Extract the [X, Y] coordinate from the center of the cell holding the provided text.  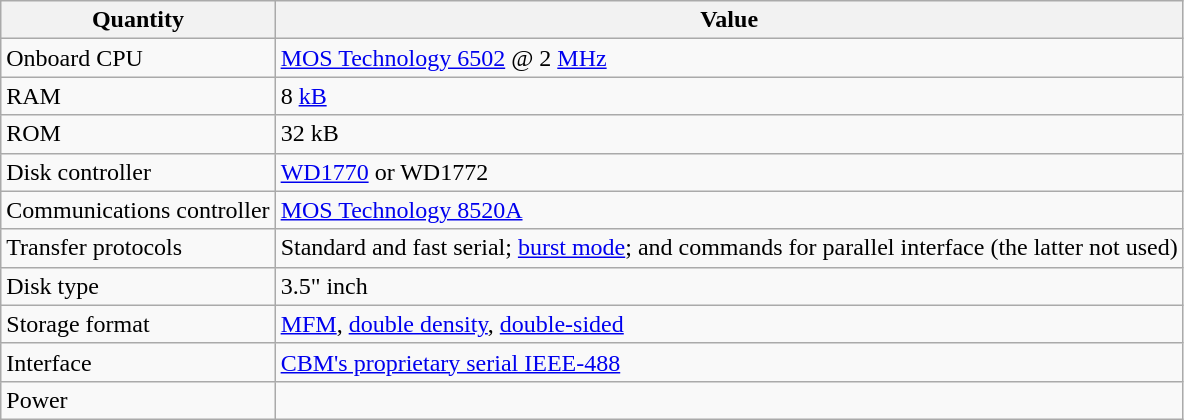
Onboard CPU [138, 58]
Power [138, 400]
MOS Technology 8520A [729, 210]
Transfer protocols [138, 248]
ROM [138, 134]
WD1770 or WD1772 [729, 172]
RAM [138, 96]
8 kB [729, 96]
MFM, double density, double-sided [729, 324]
3.5" inch [729, 286]
Interface [138, 362]
Disk type [138, 286]
Communications controller [138, 210]
32 kB [729, 134]
MOS Technology 6502 @ 2 MHz [729, 58]
Value [729, 20]
Quantity [138, 20]
CBM's proprietary serial IEEE-488 [729, 362]
Standard and fast serial; burst mode; and commands for parallel interface (the latter not used) [729, 248]
Disk controller [138, 172]
Storage format [138, 324]
